Pinpoint the cell where the given text exists, returning its (X, Y) midpoint coordinate. 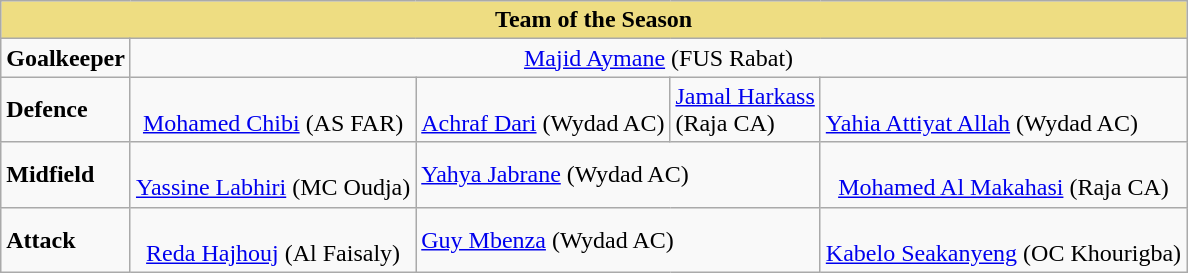
Guy Mbenza (Wydad AC) (618, 240)
Team of the Season (594, 20)
Kabelo Seakanyeng (OC Khourigba) (1003, 240)
Midfield (66, 174)
Mohamed Al Makahasi (Raja CA) (1003, 174)
Defence (66, 110)
Jamal Harkass(Raja CA) (745, 110)
Yahia Attiyat Allah (Wydad AC) (1003, 110)
Attack (66, 240)
Yahya Jabrane (Wydad AC) (618, 174)
Mohamed Chibi (AS FAR) (272, 110)
Yassine Labhiri (MC Oudja) (272, 174)
Goalkeeper (66, 58)
Achraf Dari (Wydad AC) (543, 110)
Reda Hajhouj (Al Faisaly) (272, 240)
Majid Aymane (FUS Rabat) (658, 58)
